Scan for the cell matching the given text and deliver its [x, y] coordinate at center. 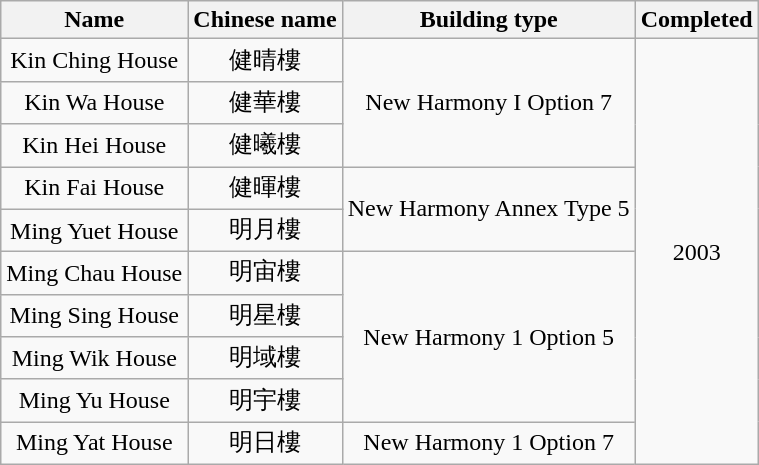
明星樓 [265, 316]
明月樓 [265, 230]
Building type [488, 20]
Ming Yuet House [94, 230]
New Harmony Annex Type 5 [488, 208]
New Harmony 1 Option 5 [488, 337]
New Harmony 1 Option 7 [488, 444]
Kin Wa House [94, 102]
Kin Fai House [94, 188]
Kin Ching House [94, 60]
Name [94, 20]
明宙樓 [265, 274]
2003 [696, 252]
健暉樓 [265, 188]
明域樓 [265, 358]
健晴樓 [265, 60]
明日樓 [265, 444]
Kin Hei House [94, 146]
Ming Yu House [94, 400]
Ming Yat House [94, 444]
Completed [696, 20]
Ming Chau House [94, 274]
New Harmony I Option 7 [488, 103]
Ming Wik House [94, 358]
健曦樓 [265, 146]
Ming Sing House [94, 316]
Chinese name [265, 20]
健華樓 [265, 102]
明宇樓 [265, 400]
